Scan for the cell matching the given text and deliver its [x, y] coordinate at center. 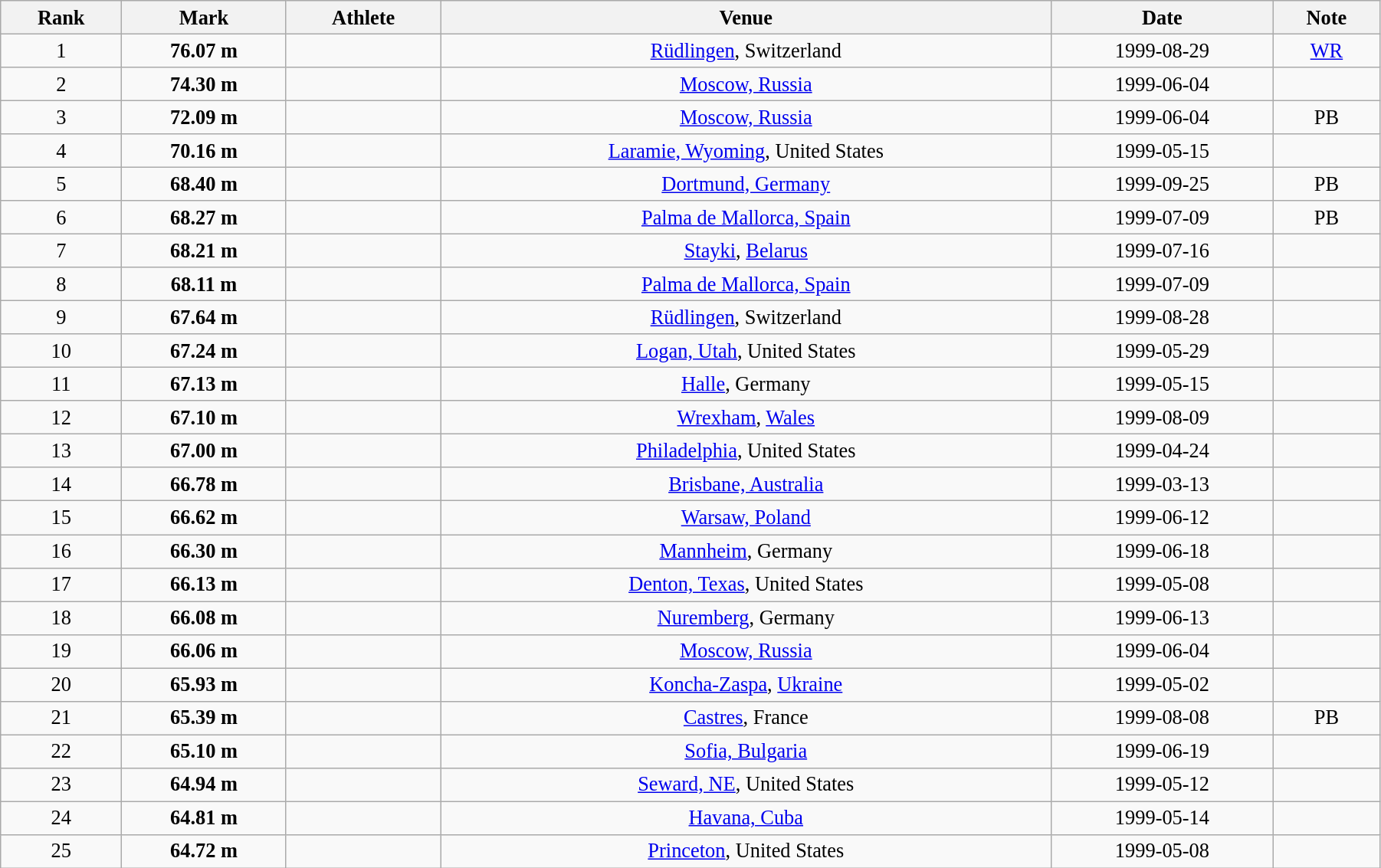
9 [61, 317]
64.94 m [204, 784]
65.39 m [204, 718]
66.62 m [204, 518]
Dortmund, Germany [746, 184]
1999-03-13 [1162, 484]
66.06 m [204, 651]
Note [1326, 17]
65.93 m [204, 684]
67.13 m [204, 384]
1999-06-18 [1162, 551]
5 [61, 184]
Koncha-Zaspa, Ukraine [746, 684]
1999-08-29 [1162, 51]
8 [61, 284]
67.10 m [204, 418]
Sofia, Bulgaria [746, 751]
6 [61, 218]
Castres, France [746, 718]
23 [61, 784]
68.21 m [204, 251]
19 [61, 651]
66.78 m [204, 484]
Mark [204, 17]
65.10 m [204, 751]
22 [61, 751]
66.08 m [204, 617]
1999-05-29 [1162, 351]
14 [61, 484]
13 [61, 450]
Stayki, Belarus [746, 251]
WR [1326, 51]
68.40 m [204, 184]
25 [61, 851]
Wrexham, Wales [746, 418]
Logan, Utah, United States [746, 351]
68.27 m [204, 218]
76.07 m [204, 51]
17 [61, 585]
11 [61, 384]
Athlete [363, 17]
64.72 m [204, 851]
Seward, NE, United States [746, 784]
72.09 m [204, 117]
64.81 m [204, 817]
67.24 m [204, 351]
Venue [746, 17]
66.13 m [204, 585]
21 [61, 718]
4 [61, 151]
24 [61, 817]
16 [61, 551]
Warsaw, Poland [746, 518]
1999-05-02 [1162, 684]
1999-04-24 [1162, 450]
1999-07-16 [1162, 251]
74.30 m [204, 84]
Philadelphia, United States [746, 450]
20 [61, 684]
Denton, Texas, United States [746, 585]
Princeton, United States [746, 851]
2 [61, 84]
67.00 m [204, 450]
Halle, Germany [746, 384]
Brisbane, Australia [746, 484]
1999-05-12 [1162, 784]
70.16 m [204, 151]
1999-09-25 [1162, 184]
1999-06-19 [1162, 751]
1999-08-08 [1162, 718]
18 [61, 617]
1999-06-13 [1162, 617]
Mannheim, Germany [746, 551]
67.64 m [204, 317]
15 [61, 518]
68.11 m [204, 284]
1 [61, 51]
Laramie, Wyoming, United States [746, 151]
1999-08-28 [1162, 317]
Nuremberg, Germany [746, 617]
7 [61, 251]
66.30 m [204, 551]
3 [61, 117]
1999-08-09 [1162, 418]
1999-05-14 [1162, 817]
1999-06-12 [1162, 518]
12 [61, 418]
Rank [61, 17]
10 [61, 351]
Havana, Cuba [746, 817]
Date [1162, 17]
